Determine the (x, y) coordinate at the center of the cell enclosing the given text.  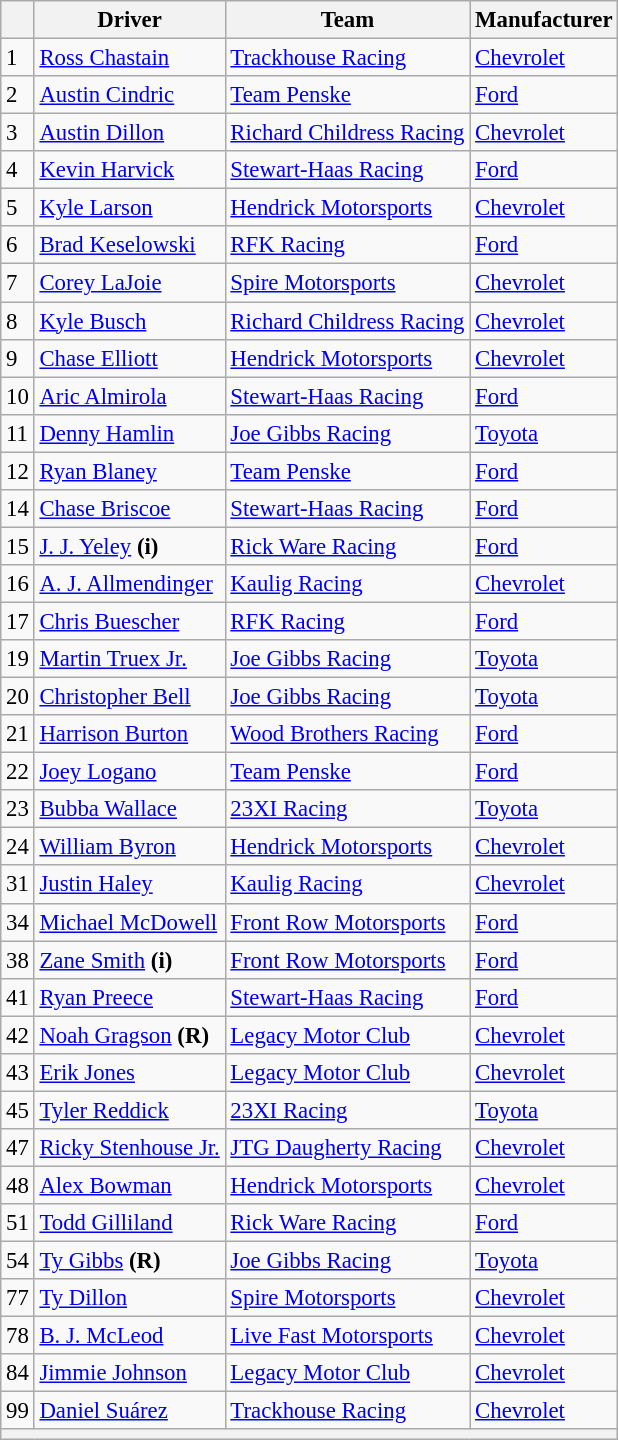
19 (18, 659)
Ryan Preece (130, 997)
43 (18, 1073)
3 (18, 133)
Erik Jones (130, 1073)
Noah Gragson (R) (130, 1035)
Chris Buescher (130, 621)
Wood Brothers Racing (348, 734)
6 (18, 245)
15 (18, 546)
24 (18, 847)
Michael McDowell (130, 922)
Team (348, 20)
51 (18, 1223)
31 (18, 885)
34 (18, 922)
78 (18, 1336)
20 (18, 697)
84 (18, 1373)
Aric Almirola (130, 396)
Live Fast Motorsports (348, 1336)
Todd Gilliland (130, 1223)
12 (18, 471)
11 (18, 433)
B. J. McLeod (130, 1336)
38 (18, 960)
JTG Daugherty Racing (348, 1148)
Martin Truex Jr. (130, 659)
Brad Keselowski (130, 245)
Alex Bowman (130, 1185)
Ross Chastain (130, 58)
77 (18, 1298)
Manufacturer (544, 20)
J. J. Yeley (i) (130, 546)
2 (18, 95)
47 (18, 1148)
Chase Elliott (130, 358)
54 (18, 1261)
Zane Smith (i) (130, 960)
9 (18, 358)
Tyler Reddick (130, 1110)
48 (18, 1185)
Jimmie Johnson (130, 1373)
Corey LaJoie (130, 283)
1 (18, 58)
4 (18, 170)
Kevin Harvick (130, 170)
Ty Dillon (130, 1298)
16 (18, 584)
Kyle Busch (130, 321)
41 (18, 997)
Ty Gibbs (R) (130, 1261)
Denny Hamlin (130, 433)
Bubba Wallace (130, 809)
45 (18, 1110)
Joey Logano (130, 772)
21 (18, 734)
Chase Briscoe (130, 509)
A. J. Allmendinger (130, 584)
23 (18, 809)
William Byron (130, 847)
99 (18, 1411)
7 (18, 283)
5 (18, 208)
22 (18, 772)
10 (18, 396)
14 (18, 509)
Austin Cindric (130, 95)
Ricky Stenhouse Jr. (130, 1148)
Daniel Suárez (130, 1411)
Harrison Burton (130, 734)
17 (18, 621)
Driver (130, 20)
42 (18, 1035)
Christopher Bell (130, 697)
Justin Haley (130, 885)
8 (18, 321)
Ryan Blaney (130, 471)
Austin Dillon (130, 133)
Kyle Larson (130, 208)
